Locate the cell with the specified text and output its [x, y] center coordinate. 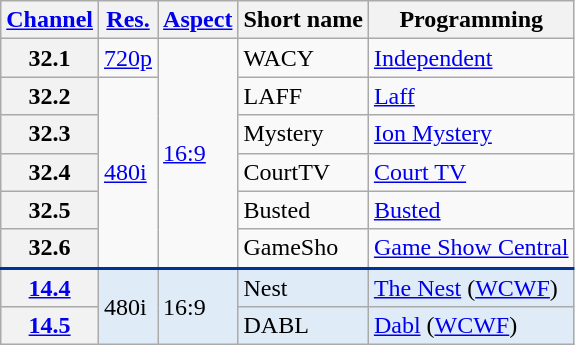
Programming [471, 20]
DABL [303, 326]
32.5 [50, 210]
The Nest (WCWF) [471, 288]
Channel [50, 20]
720p [128, 58]
Court TV [471, 172]
CourtTV [303, 172]
32.6 [50, 248]
Independent [471, 58]
32.4 [50, 172]
32.3 [50, 134]
Ion Mystery [471, 134]
Nest [303, 288]
Laff [471, 96]
32.2 [50, 96]
LAFF [303, 96]
Aspect [198, 20]
14.5 [50, 326]
WACY [303, 58]
Mystery [303, 134]
GameSho [303, 248]
Dabl (WCWF) [471, 326]
Short name [303, 20]
Game Show Central [471, 248]
Res. [128, 20]
14.4 [50, 288]
32.1 [50, 58]
